Find where the given text appears and provide that cell's center as (x, y) coordinate. 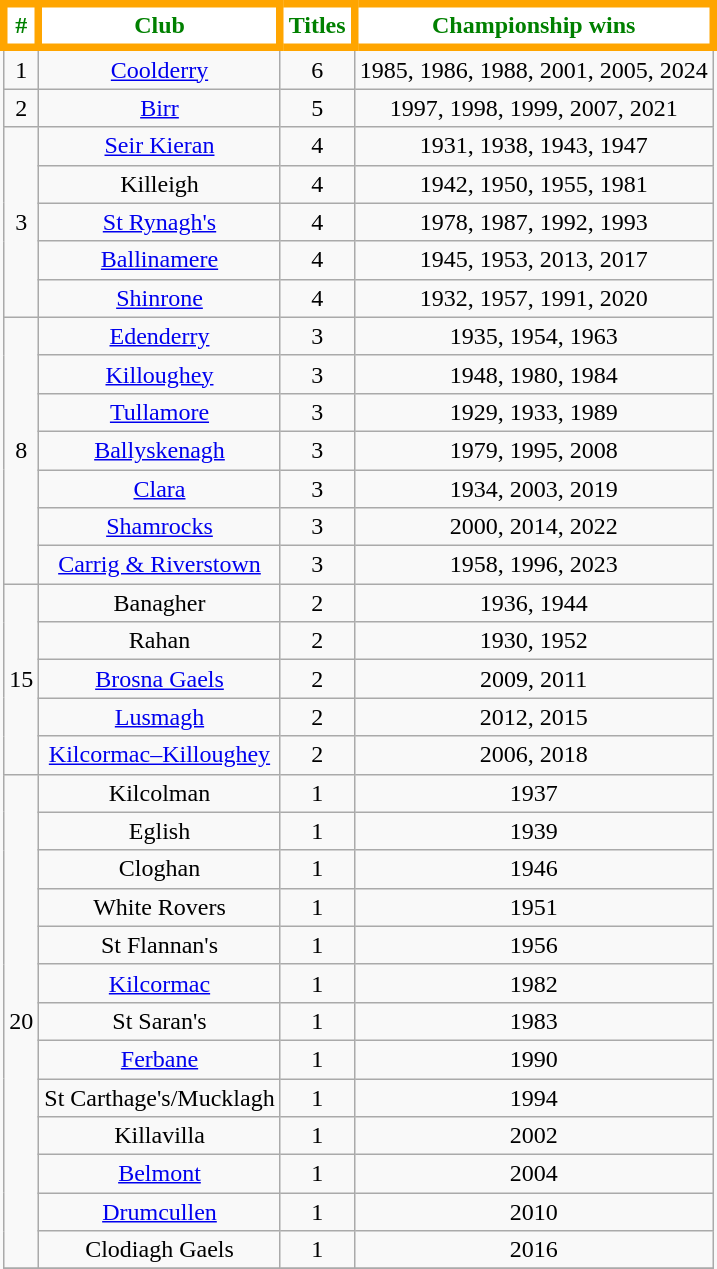
Edenderry (160, 336)
Belmont (160, 1174)
1931, 1938, 1943, 1947 (534, 146)
White Rovers (160, 907)
1929, 1933, 1989 (534, 412)
Lusmagh (160, 717)
2006, 2018 (534, 755)
1948, 1980, 1984 (534, 374)
1945, 1953, 2013, 2017 (534, 260)
Carrig & Riverstown (160, 565)
Birr (160, 108)
Killeigh (160, 184)
Drumcullen (160, 1212)
2010 (534, 1212)
20 (22, 1022)
Kilcolman (160, 793)
2000, 2014, 2022 (534, 527)
St Carthage's/Mucklagh (160, 1097)
Ferbane (160, 1059)
1934, 2003, 2019 (534, 489)
1958, 1996, 2023 (534, 565)
2004 (534, 1174)
1935, 1954, 1963 (534, 336)
Clara (160, 489)
Ballinamere (160, 260)
1978, 1987, 1992, 1993 (534, 222)
8 (22, 450)
1983 (534, 1021)
Clodiagh Gaels (160, 1250)
Seir Kieran (160, 146)
2002 (534, 1136)
15 (22, 679)
Kilcormac–Killoughey (160, 755)
Killavilla (160, 1136)
Brosna Gaels (160, 679)
2009, 2011 (534, 679)
1939 (534, 831)
1956 (534, 945)
1942, 1950, 1955, 1981 (534, 184)
Rahan (160, 641)
Banagher (160, 603)
1982 (534, 983)
# (22, 26)
Ballyskenagh (160, 450)
1951 (534, 907)
St Rynagh's (160, 222)
1930, 1952 (534, 641)
Championship wins (534, 26)
1946 (534, 869)
5 (317, 108)
Killoughey (160, 374)
1979, 1995, 2008 (534, 450)
Eglish (160, 831)
1932, 1957, 1991, 2020 (534, 298)
6 (317, 68)
1990 (534, 1059)
1937 (534, 793)
St Saran's (160, 1021)
Kilcormac (160, 983)
1985, 1986, 1988, 2001, 2005, 2024 (534, 68)
1994 (534, 1097)
Club (160, 26)
St Flannan's (160, 945)
Cloghan (160, 869)
Tullamore (160, 412)
Coolderry (160, 68)
2016 (534, 1250)
1936, 1944 (534, 603)
Shinrone (160, 298)
Titles (317, 26)
2012, 2015 (534, 717)
1997, 1998, 1999, 2007, 2021 (534, 108)
Shamrocks (160, 527)
